Extract the [X, Y] coordinate from the center of the cell holding the provided text.  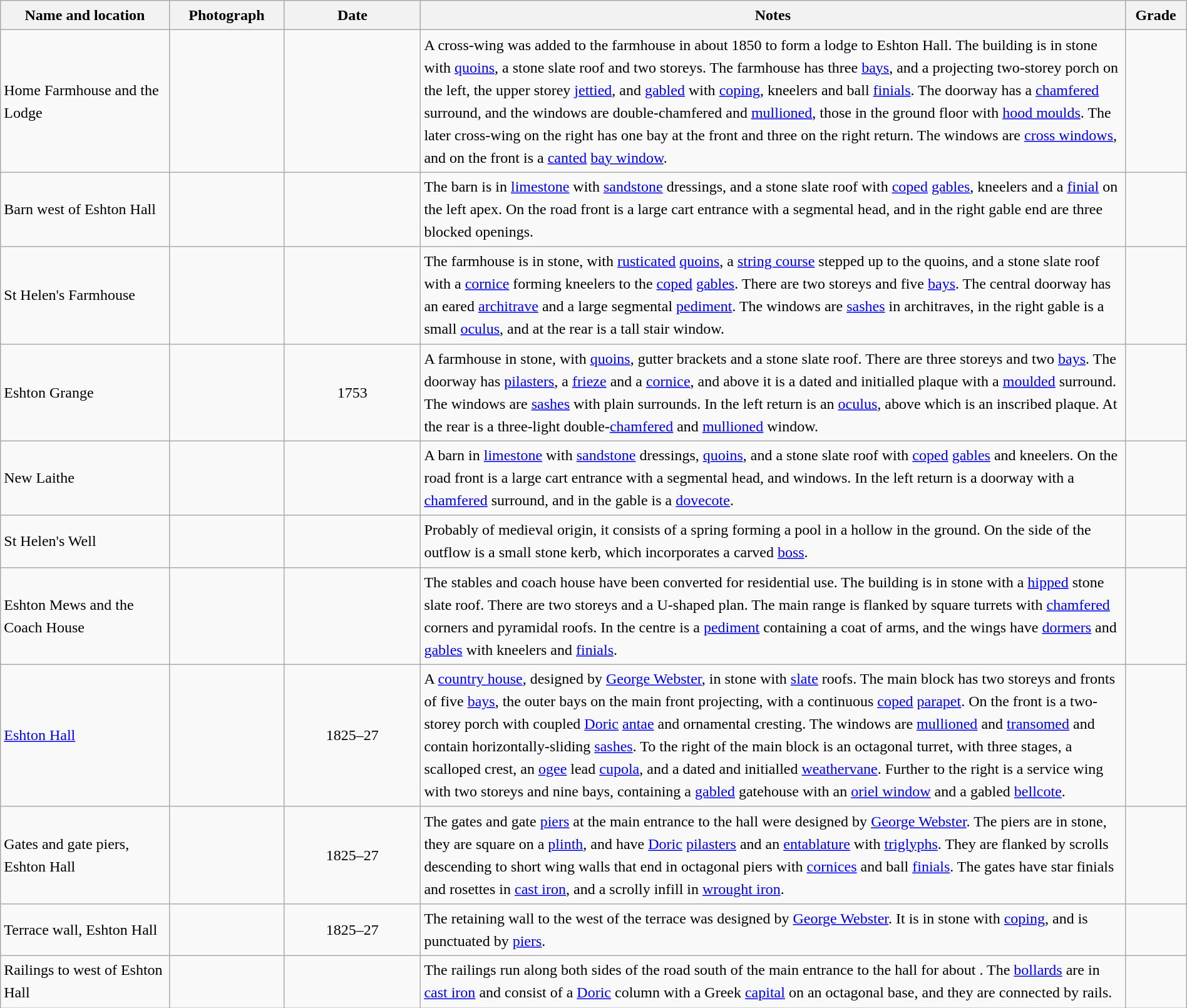
Eshton Mews and the Coach House [85, 616]
Grade [1156, 15]
Notes [773, 15]
Terrace wall, Eshton Hall [85, 929]
The retaining wall to the west of the terrace was designed by George Webster. It is in stone with coping, and is punctuated by piers. [773, 929]
New Laithe [85, 478]
St Helen's Well [85, 541]
Photograph [227, 15]
Barn west of Eshton Hall [85, 209]
Home Farmhouse and the Lodge [85, 101]
Gates and gate piers, Eshton Hall [85, 855]
Eshton Hall [85, 735]
Name and location [85, 15]
Eshton Grange [85, 392]
1753 [352, 392]
Railings to west of Eshton Hall [85, 982]
St Helen's Farmhouse [85, 296]
Date [352, 15]
